Find where the given text appears and provide that cell's center as (x, y) coordinate. 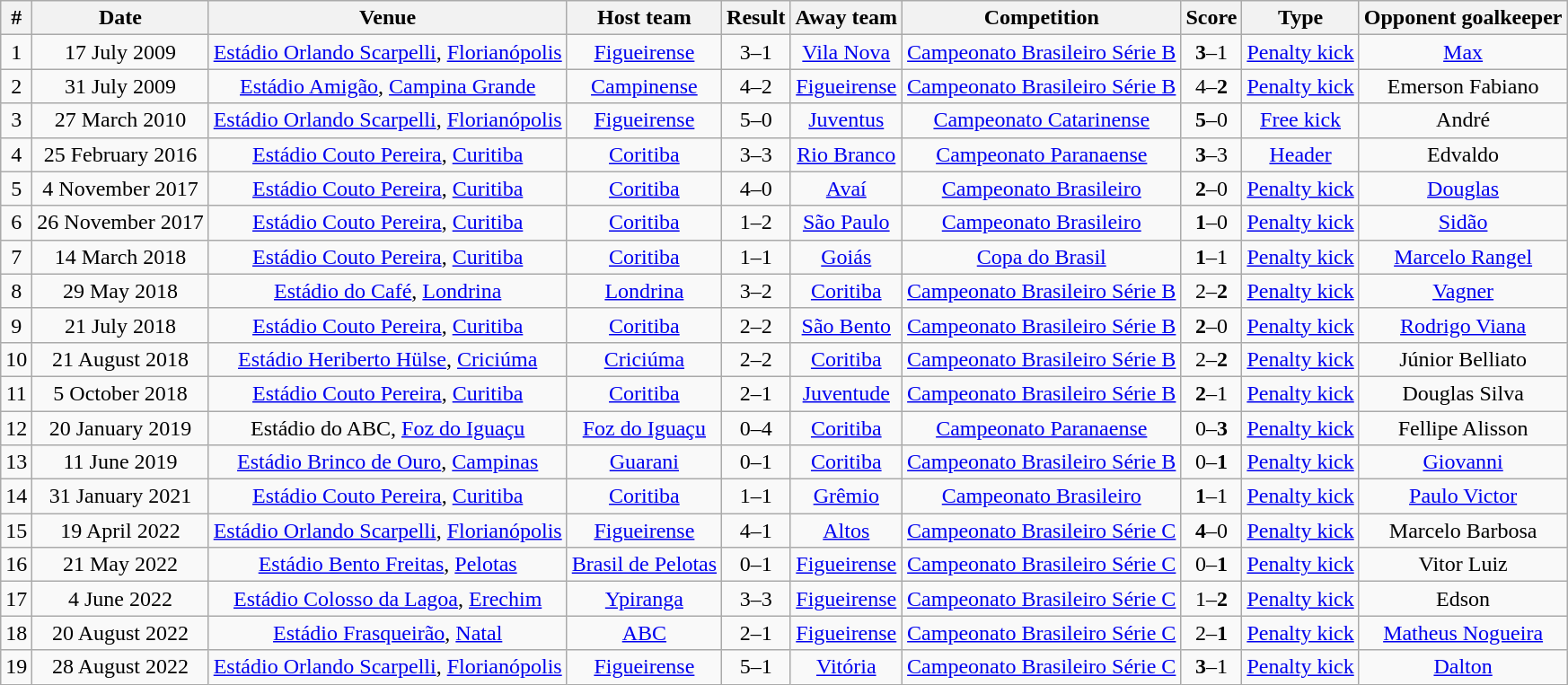
4–1 (756, 531)
Giovanni (1463, 462)
Date (120, 18)
Sidão (1463, 223)
14 March 2018 (120, 257)
Opponent goalkeeper (1463, 18)
Juventude (846, 393)
Júnior Belliato (1463, 359)
27 March 2010 (120, 120)
Vila Nova (846, 52)
Venue (388, 18)
Marcelo Rangel (1463, 257)
1–0 (1211, 223)
Campinense (644, 86)
Header (1300, 154)
20 August 2022 (120, 633)
Type (1300, 18)
ABC (644, 633)
3 (16, 120)
Estádio Heriberto Hülse, Criciúma (388, 359)
19 (16, 667)
Estádio do ABC, Foz do Iguaçu (388, 428)
Estádio Colosso da Lagoa, Erechim (388, 599)
Juventus (846, 120)
2 (16, 86)
29 May 2018 (120, 291)
10 (16, 359)
Rodrigo Viana (1463, 325)
7 (16, 257)
20 January 2019 (120, 428)
11 (16, 393)
Free kick (1300, 120)
4 November 2017 (120, 189)
Marcelo Barbosa (1463, 531)
Estádio Brinco de Ouro, Campinas (388, 462)
14 (16, 496)
São Paulo (846, 223)
5–1 (756, 667)
Grêmio (846, 496)
Avaí (846, 189)
4 June 2022 (120, 599)
1 (16, 52)
21 August 2018 (120, 359)
Edson (1463, 599)
16 (16, 565)
21 May 2022 (120, 565)
Score (1211, 18)
Vitor Luiz (1463, 565)
Brasil de Pelotas (644, 565)
Estádio Amigão, Campina Grande (388, 86)
0–4 (756, 428)
Result (756, 18)
Altos (846, 531)
15 (16, 531)
Goiás (846, 257)
André (1463, 120)
13 (16, 462)
Estádio Bento Freitas, Pelotas (388, 565)
19 April 2022 (120, 531)
5 (16, 189)
Host team (644, 18)
Edvaldo (1463, 154)
26 November 2017 (120, 223)
Emerson Fabiano (1463, 86)
28 August 2022 (120, 667)
31 January 2021 (120, 496)
6 (16, 223)
# (16, 18)
Away team (846, 18)
Foz do Iguaçu (644, 428)
Competition (1042, 18)
Max (1463, 52)
18 (16, 633)
5 October 2018 (120, 393)
São Bento (846, 325)
9 (16, 325)
Fellipe Alisson (1463, 428)
Guarani (644, 462)
Campeonato Catarinense (1042, 120)
17 July 2009 (120, 52)
Criciúma (644, 359)
4 (16, 154)
Estádio Frasqueirão, Natal (388, 633)
Ypiranga (644, 599)
Douglas Silva (1463, 393)
Vitória (846, 667)
0–3 (1211, 428)
12 (16, 428)
Dalton (1463, 667)
11 June 2019 (120, 462)
Copa do Brasil (1042, 257)
Douglas (1463, 189)
17 (16, 599)
31 July 2009 (120, 86)
Matheus Nogueira (1463, 633)
21 July 2018 (120, 325)
3–2 (756, 291)
25 February 2016 (120, 154)
Paulo Victor (1463, 496)
8 (16, 291)
Londrina (644, 291)
Rio Branco (846, 154)
Vagner (1463, 291)
Estádio do Café, Londrina (388, 291)
